Detect which cell encompasses the target text, then output its (X, Y) center coordinate. 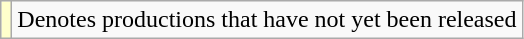
Denotes productions that have not yet been released (267, 20)
